Return (x, y) of the center of cell containing provided text 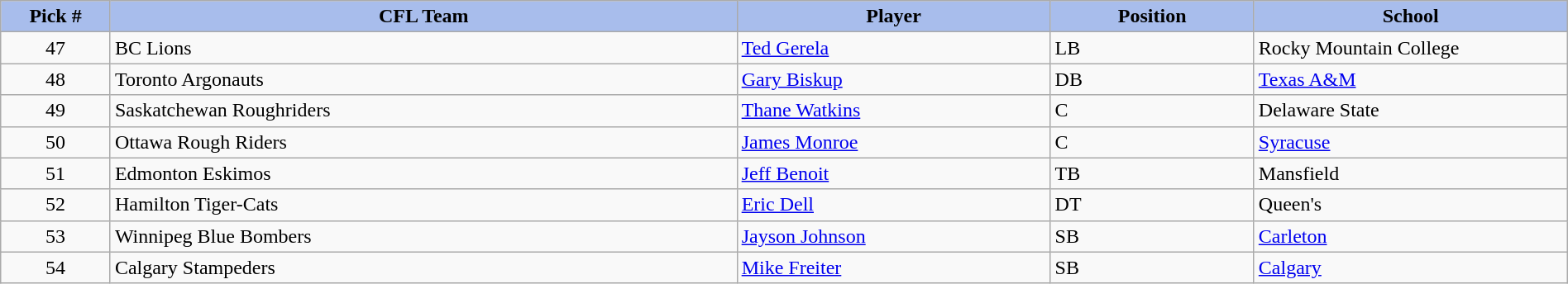
Jeff Benoit (893, 173)
TB (1152, 173)
Toronto Argonauts (423, 79)
Ted Gerela (893, 48)
DB (1152, 79)
Edmonton Eskimos (423, 173)
49 (56, 111)
School (1411, 17)
Winnipeg Blue Bombers (423, 236)
Syracuse (1411, 142)
54 (56, 267)
Gary Biskup (893, 79)
Delaware State (1411, 111)
Mike Freiter (893, 267)
Carleton (1411, 236)
CFL Team (423, 17)
Texas A&M (1411, 79)
Calgary (1411, 267)
Hamilton Tiger-Cats (423, 205)
Saskatchewan Roughriders (423, 111)
Position (1152, 17)
Mansfield (1411, 173)
James Monroe (893, 142)
Thane Watkins (893, 111)
DT (1152, 205)
Player (893, 17)
Calgary Stampeders (423, 267)
Queen's (1411, 205)
LB (1152, 48)
50 (56, 142)
48 (56, 79)
51 (56, 173)
52 (56, 205)
BC Lions (423, 48)
Ottawa Rough Riders (423, 142)
53 (56, 236)
47 (56, 48)
Jayson Johnson (893, 236)
Rocky Mountain College (1411, 48)
Pick # (56, 17)
Eric Dell (893, 205)
